Pinpoint the cell where the given text exists, returning its [x, y] midpoint coordinate. 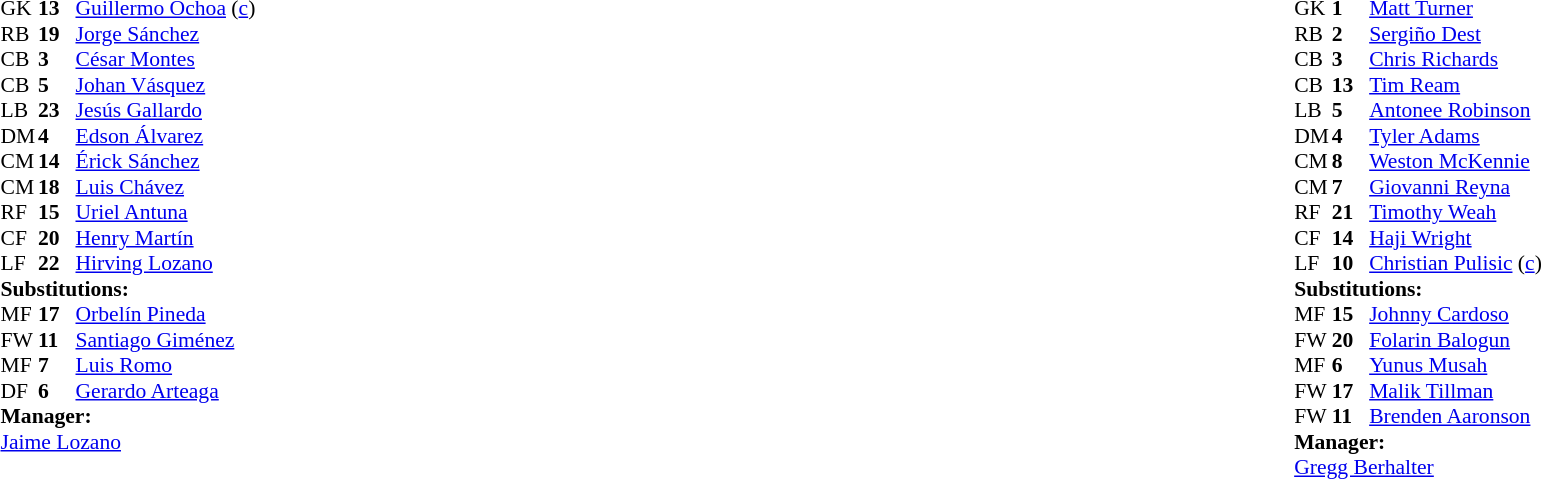
Gerardo Arteaga [166, 391]
22 [57, 263]
Jaime Lozano [128, 442]
21 [1351, 213]
2 [1351, 34]
Hirving Lozano [166, 263]
Uriel Antuna [166, 213]
13 [1351, 85]
19 [57, 34]
Jesús Gallardo [166, 111]
23 [57, 111]
Johan Vásquez [166, 85]
Henry Martín [166, 238]
18 [57, 187]
Jorge Sánchez [166, 34]
Substitutions: [128, 289]
Edson Álvarez [166, 136]
10 [1351, 263]
Manager: [128, 417]
Luis Romo [166, 365]
César Montes [166, 59]
Santiago Giménez [166, 340]
Orbelín Pineda [166, 315]
8 [1351, 161]
DF [19, 391]
Érick Sánchez [166, 161]
Luis Chávez [166, 187]
